Scan for the cell matching the given text and deliver its (X, Y) coordinate at center. 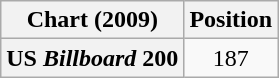
US Billboard 200 (92, 58)
Position (231, 20)
187 (231, 58)
Chart (2009) (92, 20)
